From the cell containing the given text, extract its center point as (x, y) coordinate. 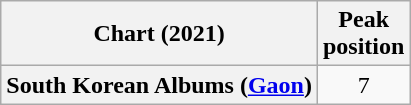
7 (363, 85)
Chart (2021) (160, 34)
South Korean Albums (Gaon) (160, 85)
Peakposition (363, 34)
